Scan for the cell matching the given text and deliver its [x, y] coordinate at center. 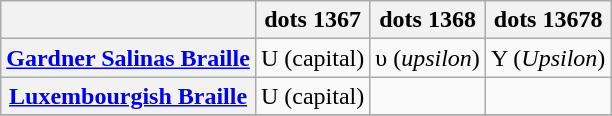
υ (upsilon) [428, 58]
dots 13678 [548, 20]
dots 1368 [428, 20]
Gardner Salinas Braille [128, 58]
Υ (Upsilon) [548, 58]
dots 1367 [312, 20]
Luxembourgish Braille [128, 96]
